Pinpoint the cell where the given text exists, returning its (x, y) midpoint coordinate. 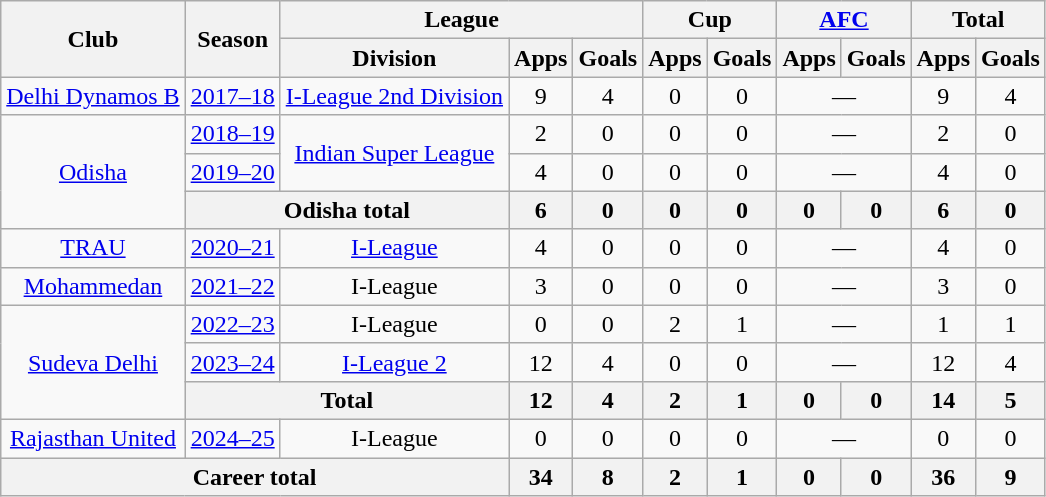
14 (943, 400)
2023–24 (232, 362)
2020–21 (232, 248)
Delhi Dynamos B (93, 96)
2022–23 (232, 324)
Rajasthan United (93, 438)
36 (943, 477)
Club (93, 39)
8 (608, 477)
AFC (844, 20)
5 (1011, 400)
2019–20 (232, 172)
I-League 2 (394, 362)
Sudeva Delhi (93, 362)
TRAU (93, 248)
2018–19 (232, 134)
I-League 2nd Division (394, 96)
2024–25 (232, 438)
Odisha total (346, 210)
Indian Super League (394, 153)
League (462, 20)
Cup (710, 20)
Season (232, 39)
2021–22 (232, 286)
Career total (255, 477)
Mohammedan (93, 286)
34 (541, 477)
Division (394, 58)
Odisha (93, 172)
2017–18 (232, 96)
